Scan for the cell matching the given text and deliver its (x, y) coordinate at center. 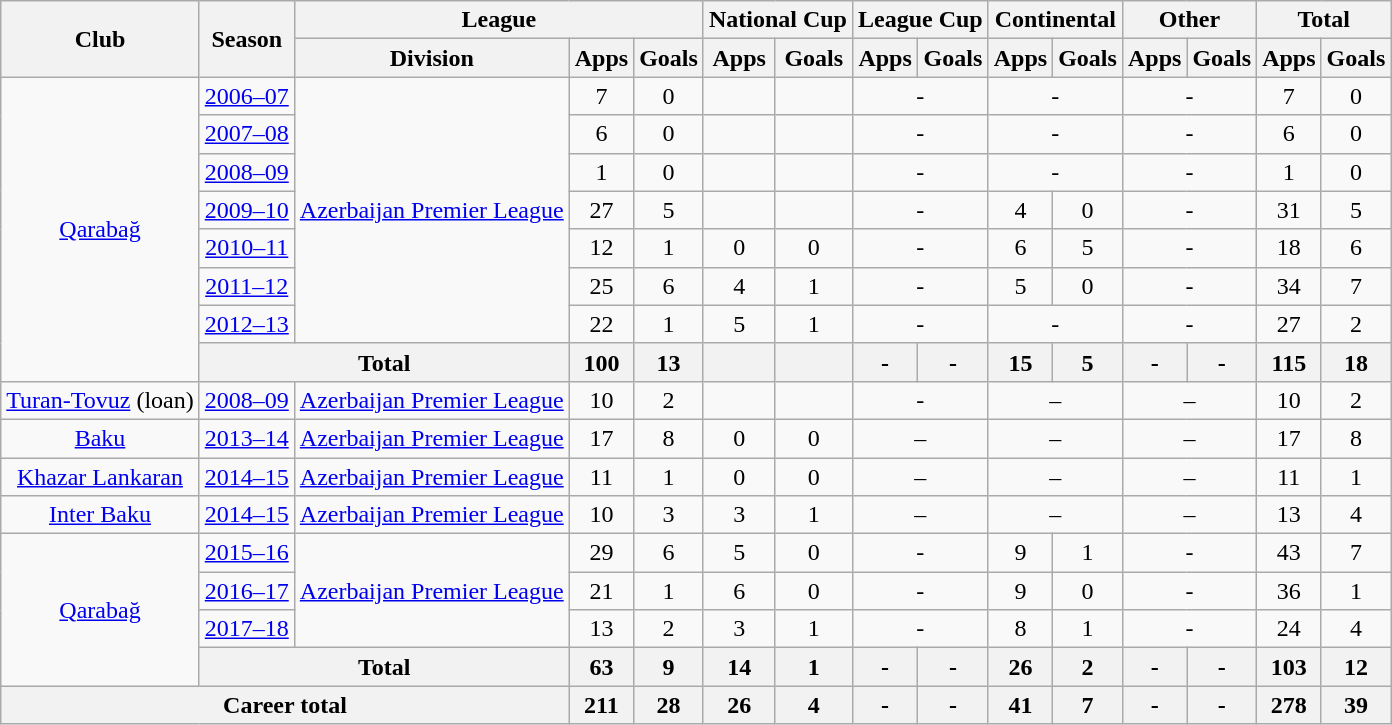
39 (1356, 705)
15 (1020, 362)
2013–14 (246, 438)
2006–07 (246, 96)
Continental (1055, 20)
Inter Baku (100, 515)
36 (1289, 591)
2012–13 (246, 324)
21 (601, 591)
211 (601, 705)
2016–17 (246, 591)
Club (100, 39)
63 (601, 667)
League (498, 20)
29 (601, 553)
Khazar Lankaran (100, 477)
2007–08 (246, 134)
Season (246, 39)
Other (1189, 20)
14 (739, 667)
31 (1289, 210)
Career total (285, 705)
41 (1020, 705)
43 (1289, 553)
Division (432, 58)
24 (1289, 629)
2017–18 (246, 629)
34 (1289, 286)
Turan-Tovuz (loan) (100, 400)
100 (601, 362)
278 (1289, 705)
League Cup (920, 20)
Baku (100, 438)
25 (601, 286)
2010–11 (246, 248)
2009–10 (246, 210)
103 (1289, 667)
National Cup (778, 20)
22 (601, 324)
2015–16 (246, 553)
28 (669, 705)
2011–12 (246, 286)
115 (1289, 362)
